Locate the cell with the specified text and output its (x, y) center coordinate. 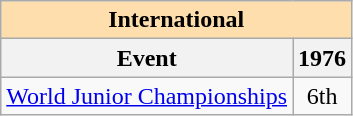
International (176, 20)
1976 (322, 58)
World Junior Championships (147, 96)
Event (147, 58)
6th (322, 96)
